Return (x, y) of the center of cell containing provided text 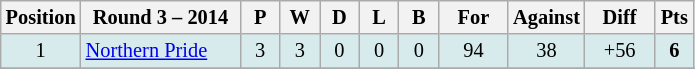
D (340, 17)
94 (474, 51)
+56 (620, 51)
6 (674, 51)
L (379, 17)
Pts (674, 17)
Against (546, 17)
Diff (620, 17)
Northern Pride (161, 51)
P (260, 17)
Position (41, 17)
38 (546, 51)
W (300, 17)
For (474, 17)
Round 3 – 2014 (161, 17)
1 (41, 51)
B (419, 17)
